Detect which cell encompasses the target text, then output its (X, Y) center coordinate. 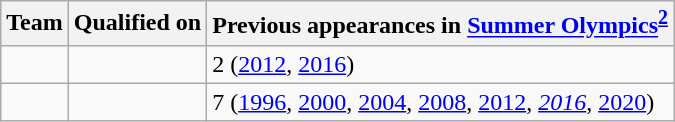
7 (1996, 2000, 2004, 2008, 2012, 2016, 2020) (440, 102)
Previous appearances in Summer Olympics2 (440, 24)
Qualified on (137, 24)
Team (35, 24)
2 (2012, 2016) (440, 64)
